Scan for the cell matching the given text and deliver its (x, y) coordinate at center. 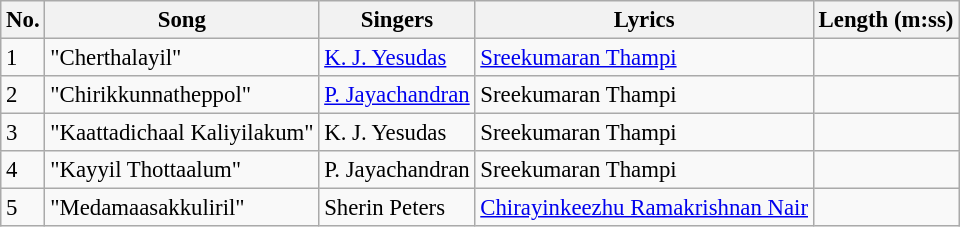
2 (23, 95)
"Medamaasakkuliril" (182, 208)
5 (23, 208)
"Kayyil Thottaalum" (182, 170)
Chirayinkeezhu Ramakrishnan Nair (644, 208)
Length (m:ss) (886, 20)
"Chirikkunnatheppol" (182, 95)
Song (182, 20)
1 (23, 58)
3 (23, 133)
Lyrics (644, 20)
Sherin Peters (397, 208)
"Kaattadichaal Kaliyilakum" (182, 133)
No. (23, 20)
"Cherthalayil" (182, 58)
Singers (397, 20)
4 (23, 170)
